Locate the cell with the specified text and output its (X, Y) center coordinate. 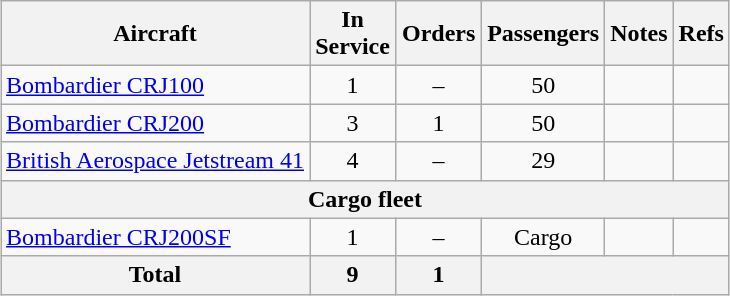
Aircraft (156, 34)
Cargo (544, 237)
3 (353, 123)
Bombardier CRJ200SF (156, 237)
Passengers (544, 34)
9 (353, 275)
4 (353, 161)
Notes (639, 34)
Bombardier CRJ200 (156, 123)
Orders (439, 34)
Cargo fleet (366, 199)
Bombardier CRJ100 (156, 85)
British Aerospace Jetstream 41 (156, 161)
29 (544, 161)
Refs (701, 34)
Total (156, 275)
In Service (353, 34)
